Output the [X, Y] coordinate of the center of the cell containing the given text.  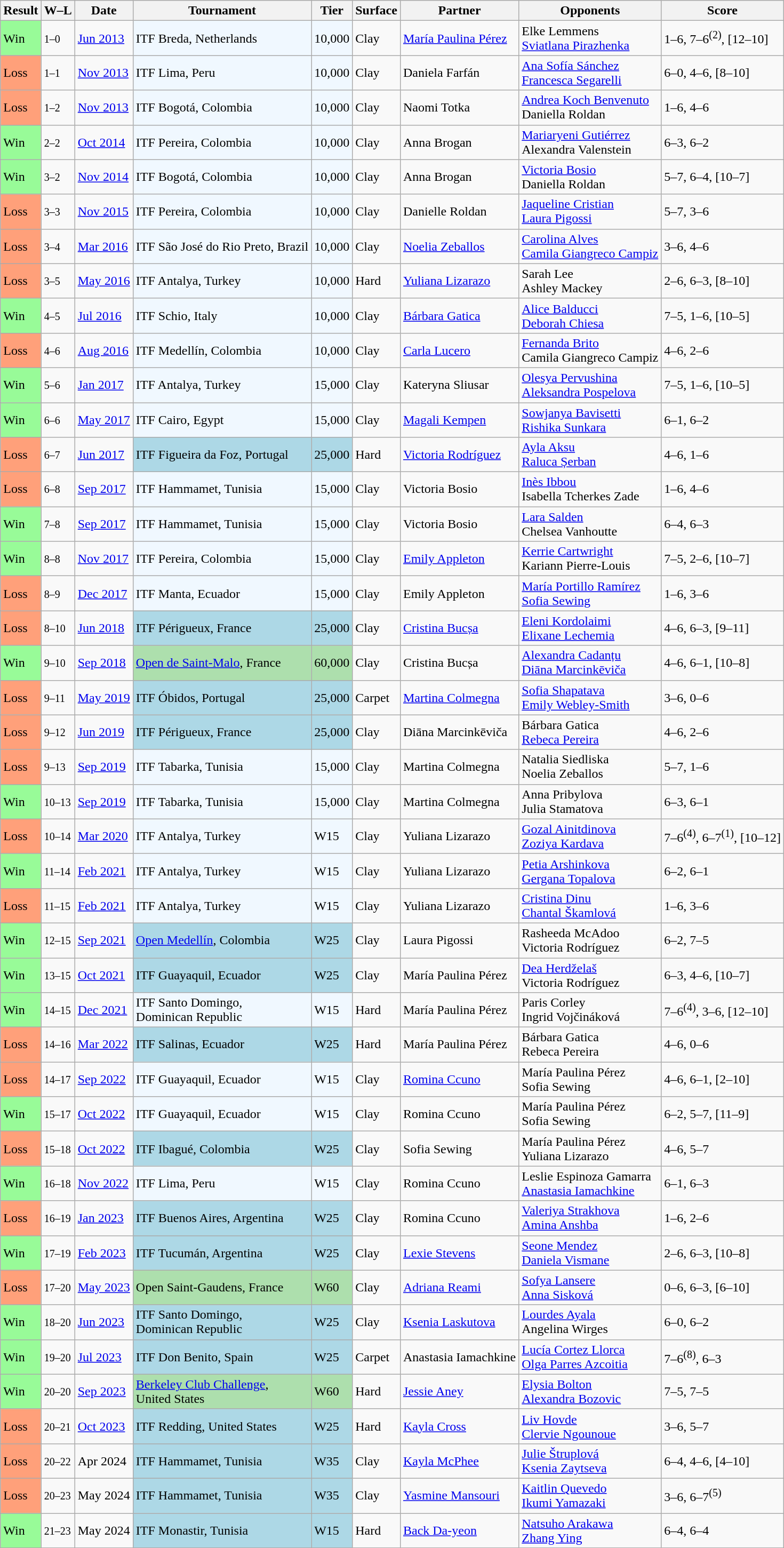
ITF Redding, United States [222, 1426]
6–4, 4–6, [4–10] [723, 1461]
5–7, 1–6 [723, 767]
Back Da-yeon [459, 1530]
4–6, 1–6 [723, 454]
Jan 2023 [103, 1218]
Sep 2018 [103, 663]
Julie Štruplová Ksenia Zaytseva [590, 1461]
Lara Salden Chelsea Vanhoutte [590, 524]
Jul 2016 [103, 316]
Kaitlin Quevedo Ikumi Yamazaki [590, 1496]
Liv Hovde Clervie Ngounoue [590, 1426]
ITF Medellín, Colombia [222, 350]
6–2, 6–1 [723, 871]
Elke Lemmens Sviatlana Pirazhenka [590, 38]
Nov 2015 [103, 211]
Kateryna Sliusar [459, 385]
7–6(8), 6–3 [723, 1357]
Sep 2021 [103, 940]
0–6, 6–3, [6–10] [723, 1288]
1–1 [58, 73]
2–2 [58, 142]
7–5, 2–6, [10–7] [723, 559]
6–8 [58, 490]
5–6 [58, 385]
Jun 2023 [103, 1322]
6–4, 6–4 [723, 1530]
Mar 2022 [103, 1044]
Nov 2014 [103, 177]
May 2023 [103, 1288]
Alexandra Cadanțu Diāna Marcinkēviča [590, 663]
Dea Herdželaš Victoria Rodríguez [590, 975]
Natsuho Arakawa Zhang Ying [590, 1530]
9–12 [58, 732]
Score [723, 11]
Danielle Roldan [459, 211]
Seone Mendez Daniela Vismane [590, 1252]
Bárbara Gatica [459, 316]
Fernanda Brito Camila Giangreco Campiz [590, 350]
Oct 2021 [103, 975]
ITF Don Benito, Spain [222, 1357]
Kayla Cross [459, 1426]
Ksenia Laskutova [459, 1322]
Rasheeda McAdoo Victoria Rodríguez [590, 940]
May 2017 [103, 419]
Cristina Dinu Chantal Škamlová [590, 906]
5–7, 3–6 [723, 211]
ITF Breda, Netherlands [222, 38]
20–21 [58, 1426]
Leslie Espinoza Gamarra Anastasia Iamachkine [590, 1183]
ITF Monastir, Tunisia [222, 1530]
Lucía Cortez Llorca Olga Parres Azcoitia [590, 1357]
Mariaryeni Gutiérrez Alexandra Valenstein [590, 142]
May 2016 [103, 281]
6–1, 6–3 [723, 1183]
3–6, 5–7 [723, 1426]
ITF Tucumán, Argentina [222, 1252]
Tournament [222, 11]
Anastasia Iamachkine [459, 1357]
6–2, 7–5 [723, 940]
16–18 [58, 1183]
3–3 [58, 211]
Andrea Koch Benvenuto Daniella Roldan [590, 108]
Jaqueline Cristian Laura Pigossi [590, 211]
Jun 2019 [103, 732]
Sofia Shapatava Emily Webley-Smith [590, 698]
Nov 2022 [103, 1183]
Gozal Ainitdinova Zoziya Kardava [590, 836]
9–11 [58, 698]
Victoria Rodríguez [459, 454]
ITF Buenos Aires, Argentina [222, 1218]
7–5, 7–5 [723, 1391]
4–5 [58, 316]
ITF Cairo, Egypt [222, 419]
3–6, 4–6 [723, 246]
ITF Salinas, Ecuador [222, 1044]
Result [21, 11]
Aug 2016 [103, 350]
Partner [459, 11]
6–1, 6–2 [723, 419]
11–14 [58, 871]
Diāna Marcinkēviča [459, 732]
Date [103, 11]
Magali Kempen [459, 419]
3–2 [58, 177]
Jessie Aney [459, 1391]
Alice Balducci Deborah Chiesa [590, 316]
2–6, 6–3, [10–8] [723, 1252]
20–22 [58, 1461]
Petia Arshinkova Gergana Topalova [590, 871]
8–9 [58, 593]
Sofya Lansere Anna Sisková [590, 1288]
10–13 [58, 801]
Dec 2021 [103, 1010]
6–0, 6–2 [723, 1322]
7–6(4), 3–6, [12–10] [723, 1010]
6–0, 4–6, [8–10] [723, 73]
María Portillo Ramírez Sofia Sewing [590, 593]
3–4 [58, 246]
4–6 [58, 350]
17–20 [58, 1288]
Jun 2017 [103, 454]
7–6(4), 6–7(1), [10–12] [723, 836]
4–6, 0–6 [723, 1044]
Jan 2017 [103, 385]
19–20 [58, 1357]
Jun 2013 [103, 38]
Oct 2014 [103, 142]
9–13 [58, 767]
11–15 [58, 906]
13–15 [58, 975]
Kayla McPhee [459, 1461]
6–4, 6–3 [723, 524]
4–6, 6–1, [2–10] [723, 1080]
Tier [332, 11]
María Paulina Pérez Yuliana Lizarazo [590, 1149]
9–10 [58, 663]
Carla Lucero [459, 350]
Sowjanya Bavisetti Rishika Sunkara [590, 419]
Open de Saint-Malo, France [222, 663]
Berkeley Club Challenge, United States [222, 1391]
Ana Sofía Sánchez Francesca Segarelli [590, 73]
Open Saint-Gaudens, France [222, 1288]
4–6, 6–3, [9–11] [723, 628]
Lourdes Ayala Angelina Wirges [590, 1322]
ITF São José do Rio Preto, Brazil [222, 246]
1–0 [58, 38]
Opponents [590, 11]
15–18 [58, 1149]
Open Medellín, Colombia [222, 940]
8–10 [58, 628]
Anna Pribylova Julia Stamatova [590, 801]
W–L [58, 11]
Jul 2023 [103, 1357]
15–17 [58, 1114]
ITF Óbidos, Portugal [222, 698]
1–6, 7–6(2), [12–10] [723, 38]
3–5 [58, 281]
Natalia Siedliska Noelia Zeballos [590, 767]
Victoria Bosio Daniella Roldan [590, 177]
Paris Corley Ingrid Vojčináková [590, 1010]
Jun 2018 [103, 628]
18–20 [58, 1322]
4–6, 6–1, [10–8] [723, 663]
20–20 [58, 1391]
2–6, 6–3, [8–10] [723, 281]
Surface [377, 11]
Daniela Farfán [459, 73]
Olesya Pervushina Aleksandra Pospelova [590, 385]
6–2, 5–7, [11–9] [723, 1114]
6–3, 4–6, [10–7] [723, 975]
10–14 [58, 836]
6–6 [58, 419]
1–2 [58, 108]
Naomi Totka [459, 108]
3–6, 6–7(5) [723, 1496]
7–8 [58, 524]
Inès Ibbou Isabella Tcherkes Zade [590, 490]
Eleni Kordolaimi Elixane Lechemia [590, 628]
4–6, 5–7 [723, 1149]
12–15 [58, 940]
Feb 2023 [103, 1252]
14–15 [58, 1010]
6–7 [58, 454]
Sarah Lee Ashley Mackey [590, 281]
Valeriya Strakhova Amina Anshba [590, 1218]
Carolina Alves Camila Giangreco Campiz [590, 246]
5–7, 6–4, [10–7] [723, 177]
ITF Manta, Ecuador [222, 593]
Yasmine Mansouri [459, 1496]
14–16 [58, 1044]
Lexie Stevens [459, 1252]
Mar 2020 [103, 836]
Kerrie Cartwright Kariann Pierre-Louis [590, 559]
Oct 2023 [103, 1426]
ITF Ibagué, Colombia [222, 1149]
Elysia Bolton Alexandra Bozovic [590, 1391]
16–19 [58, 1218]
Laura Pigossi [459, 940]
ITF Schio, Italy [222, 316]
Apr 2024 [103, 1461]
Dec 2017 [103, 593]
20–23 [58, 1496]
May 2019 [103, 698]
3–6, 0–6 [723, 698]
Sep 2022 [103, 1080]
6–3, 6–1 [723, 801]
Nov 2017 [103, 559]
Adriana Reami [459, 1288]
21–23 [58, 1530]
Sofia Sewing [459, 1149]
17–19 [58, 1252]
6–3, 6–2 [723, 142]
Mar 2016 [103, 246]
Sep 2023 [103, 1391]
ITF Figueira da Foz, Portugal [222, 454]
Noelia Zeballos [459, 246]
Ayla Aksu Raluca Șerban [590, 454]
14–17 [58, 1080]
1–6, 2–6 [723, 1218]
60,000 [332, 663]
8–8 [58, 559]
